Extract the [x, y] coordinate from the center of the cell holding the provided text.  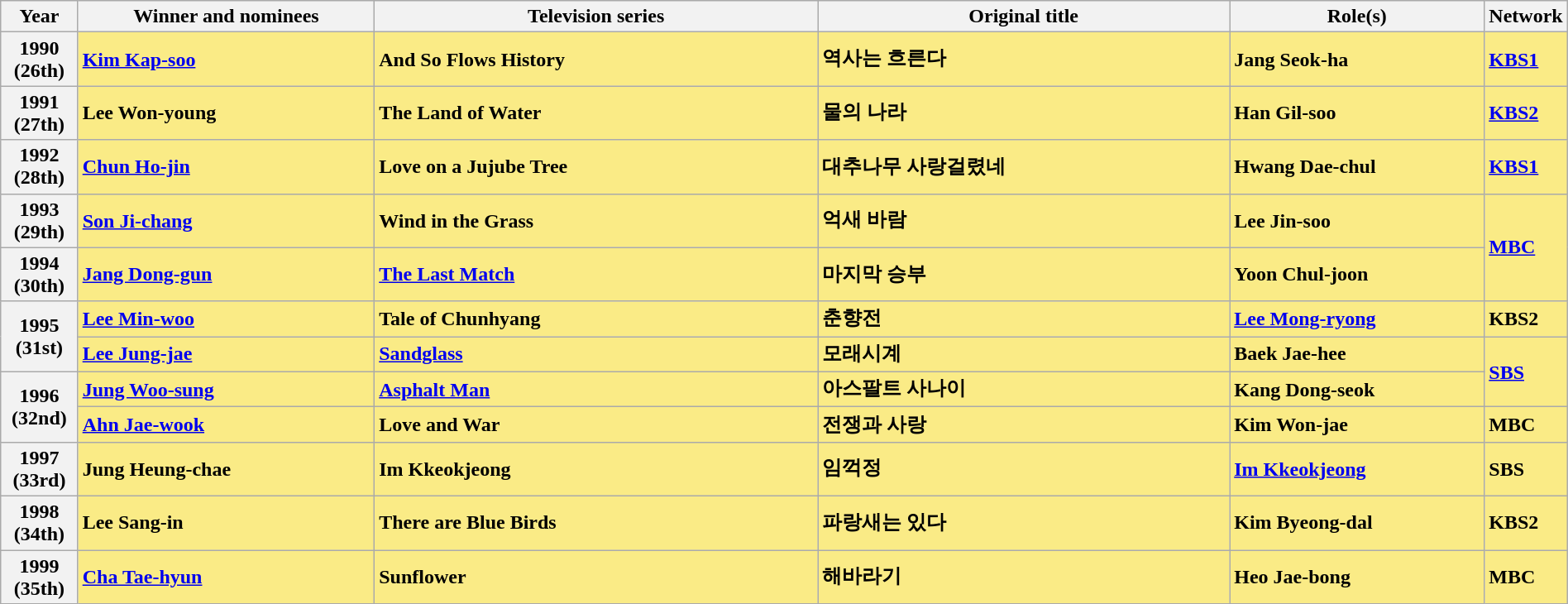
1995(31st) [40, 336]
Asphalt Man [596, 389]
전쟁과 사랑 [1024, 425]
The Last Match [596, 275]
1991(27th) [40, 113]
Kim Kap-soo [227, 60]
1997(33rd) [40, 468]
1994(30th) [40, 275]
1999(35th) [40, 576]
해바라기 [1024, 576]
Lee Jung-jae [227, 354]
Chun Ho-jin [227, 167]
억새 바람 [1024, 220]
모래시계 [1024, 354]
Original title [1024, 17]
Love and War [596, 425]
Lee Jin-soo [1357, 220]
Lee Min-woo [227, 319]
마지막 승부 [1024, 275]
Son Ji-chang [227, 220]
Jung Woo-sung [227, 389]
Heo Jae-bong [1357, 576]
물의 나라 [1024, 113]
대추나무 사랑걸렸네 [1024, 167]
Television series [596, 17]
파랑새는 있다 [1024, 523]
There are Blue Birds [596, 523]
1996(32nd) [40, 407]
춘향전 [1024, 319]
Tale of Chunhyang [596, 319]
1990(26th) [40, 60]
Role(s) [1357, 17]
Lee Sang-in [227, 523]
Jang Seok-ha [1357, 60]
Winner and nominees [227, 17]
임꺽정 [1024, 468]
Han Gil-soo [1357, 113]
Cha Tae-hyun [227, 576]
Kang Dong-seok [1357, 389]
1993(29th) [40, 220]
Wind in the Grass [596, 220]
Year [40, 17]
Jang Dong-gun [227, 275]
Ahn Jae-wook [227, 425]
Sunflower [596, 576]
Kim Won-jae [1357, 425]
Baek Jae-hee [1357, 354]
Lee Won-young [227, 113]
Network [1526, 17]
아스팔트 사나이 [1024, 389]
역사는 흐른다 [1024, 60]
1998(34th) [40, 523]
Lee Mong-ryong [1357, 319]
And So Flows History [596, 60]
Jung Heung-chae [227, 468]
Hwang Dae-chul [1357, 167]
The Land of Water [596, 113]
1992(28th) [40, 167]
Sandglass [596, 354]
Love on a Jujube Tree [596, 167]
Yoon Chul-joon [1357, 275]
Kim Byeong-dal [1357, 523]
